Provide the (X, Y) coordinate of the cell's center where the given text is located.  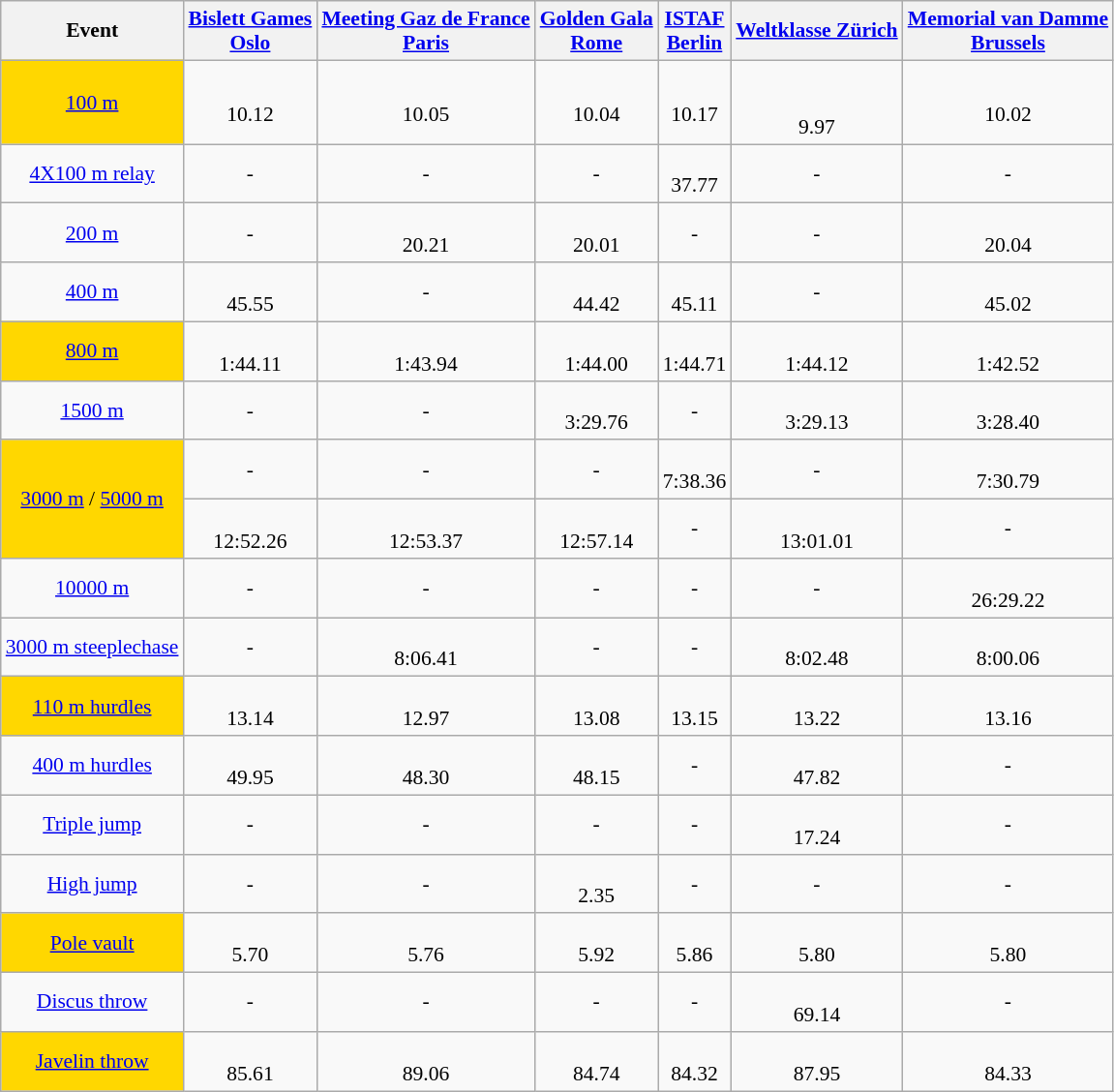
84.33 (1009, 1061)
3000 m steeplechase (93, 647)
10.12 (251, 103)
Golden GalaRome (596, 31)
8:06.41 (426, 647)
45.11 (695, 292)
Discus throw (93, 1003)
800 m (93, 350)
Bislett GamesOslo (251, 31)
84.74 (596, 1061)
48.15 (596, 765)
20.04 (1009, 232)
200 m (93, 232)
10000 m (93, 589)
69.14 (817, 1003)
8:02.48 (817, 647)
13.15 (695, 707)
89.06 (426, 1061)
84.32 (695, 1061)
48.30 (426, 765)
7:38.36 (695, 470)
13.16 (1009, 707)
Triple jump (93, 825)
20.01 (596, 232)
100 m (93, 103)
Meeting Gaz de FranceParis (426, 31)
9.97 (817, 103)
5.86 (695, 943)
8:00.06 (1009, 647)
12:57.14 (596, 529)
400 m (93, 292)
85.61 (251, 1061)
ISTAFBerlin (695, 31)
10.02 (1009, 103)
45.55 (251, 292)
Pole vault (93, 943)
12:52.26 (251, 529)
4X100 m relay (93, 174)
37.77 (695, 174)
3:28.40 (1009, 410)
26:29.22 (1009, 589)
20.21 (426, 232)
10.04 (596, 103)
5.92 (596, 943)
49.95 (251, 765)
5.70 (251, 943)
47.82 (817, 765)
13.22 (817, 707)
12.97 (426, 707)
Javelin throw (93, 1061)
Event (93, 31)
13:01.01 (817, 529)
Weltklasse Zürich (817, 31)
13.14 (251, 707)
2.35 (596, 883)
5.76 (426, 943)
1:44.71 (695, 350)
400 m hurdles (93, 765)
1:44.12 (817, 350)
10.17 (695, 103)
3:29.76 (596, 410)
10.05 (426, 103)
Memorial van DammeBrussels (1009, 31)
45.02 (1009, 292)
3000 m / 5000 m (93, 500)
87.95 (817, 1061)
12:53.37 (426, 529)
1:44.00 (596, 350)
44.42 (596, 292)
1:44.11 (251, 350)
1:43.94 (426, 350)
7:30.79 (1009, 470)
1:42.52 (1009, 350)
17.24 (817, 825)
High jump (93, 883)
3:29.13 (817, 410)
1500 m (93, 410)
13.08 (596, 707)
110 m hurdles (93, 707)
